Provide the [x, y] coordinate of the cell's center where the given text is located.  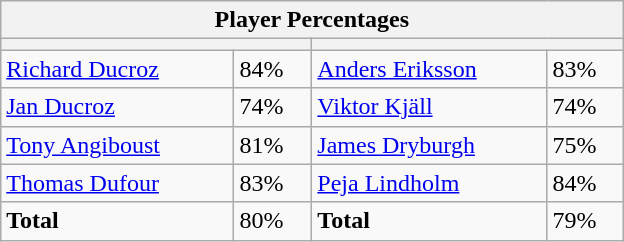
James Dryburgh [430, 145]
Peja Lindholm [430, 183]
Tony Angiboust [118, 145]
Anders Eriksson [430, 69]
Thomas Dufour [118, 183]
Jan Ducroz [118, 107]
Richard Ducroz [118, 69]
79% [585, 221]
Viktor Kjäll [430, 107]
75% [585, 145]
80% [273, 221]
Player Percentages [312, 20]
81% [273, 145]
